Find where the given text appears and provide that cell's center as (x, y) coordinate. 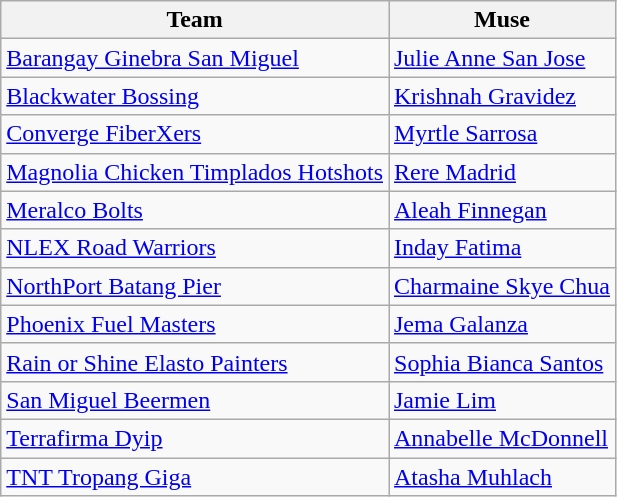
NLEX Road Warriors (195, 248)
San Miguel Beermen (195, 400)
Myrtle Sarrosa (502, 134)
TNT Tropang Giga (195, 477)
Krishnah Gravidez (502, 96)
Barangay Ginebra San Miguel (195, 58)
Sophia Bianca Santos (502, 362)
Jema Galanza (502, 324)
Aleah Finnegan (502, 210)
Blackwater Bossing (195, 96)
NorthPort Batang Pier (195, 286)
Charmaine Skye Chua (502, 286)
Muse (502, 20)
Julie Anne San Jose (502, 58)
Magnolia Chicken Timplados Hotshots (195, 172)
Team (195, 20)
Inday Fatima (502, 248)
Rere Madrid (502, 172)
Converge FiberXers (195, 134)
Atasha Muhlach (502, 477)
Terrafirma Dyip (195, 438)
Phoenix Fuel Masters (195, 324)
Jamie Lim (502, 400)
Annabelle McDonnell (502, 438)
Meralco Bolts (195, 210)
Rain or Shine Elasto Painters (195, 362)
